Identify which cell holds the provided text, then report its [x, y] central coordinate. 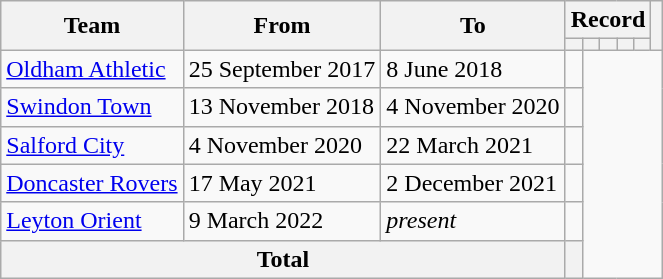
2 December 2021 [473, 183]
13 November 2018 [282, 107]
To [473, 26]
From [282, 26]
8 June 2018 [473, 69]
Oldham Athletic [92, 69]
25 September 2017 [282, 69]
Total [283, 259]
present [473, 221]
Record [608, 20]
17 May 2021 [282, 183]
Leyton Orient [92, 221]
Team [92, 26]
22 March 2021 [473, 145]
Swindon Town [92, 107]
Doncaster Rovers [92, 183]
9 March 2022 [282, 221]
Salford City [92, 145]
